From the cell containing the given text, extract its center point as (x, y) coordinate. 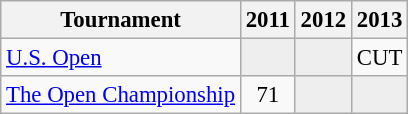
U.S. Open (121, 58)
2011 (268, 20)
2013 (379, 20)
Tournament (121, 20)
The Open Championship (121, 95)
2012 (323, 20)
CUT (379, 58)
71 (268, 95)
